Output the (x, y) coordinate of the center of the cell containing the given text.  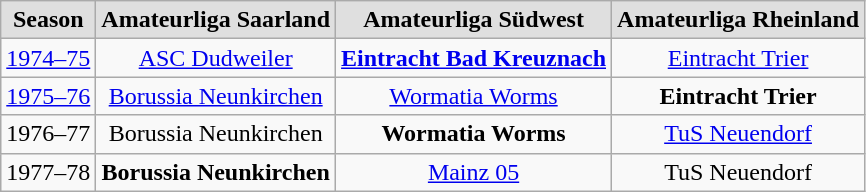
Eintracht Bad Kreuznach (474, 58)
1975–76 (48, 96)
Season (48, 20)
1974–75 (48, 58)
Amateurliga Saarland (216, 20)
1976–77 (48, 134)
ASC Dudweiler (216, 58)
Amateurliga Rheinland (738, 20)
Amateurliga Südwest (474, 20)
1977–78 (48, 172)
Mainz 05 (474, 172)
